From the cell containing the given text, extract its center point as [x, y] coordinate. 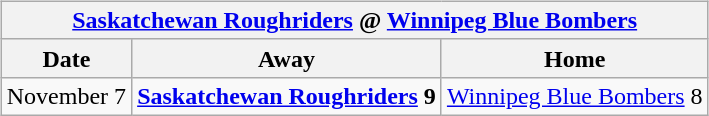
Saskatchewan Roughriders 9 [287, 96]
Home [574, 58]
November 7 [66, 96]
Winnipeg Blue Bombers 8 [574, 96]
Away [287, 58]
Saskatchewan Roughriders @ Winnipeg Blue Bombers [354, 20]
Date [66, 58]
